Identify which cell holds the provided text, then report its (x, y) central coordinate. 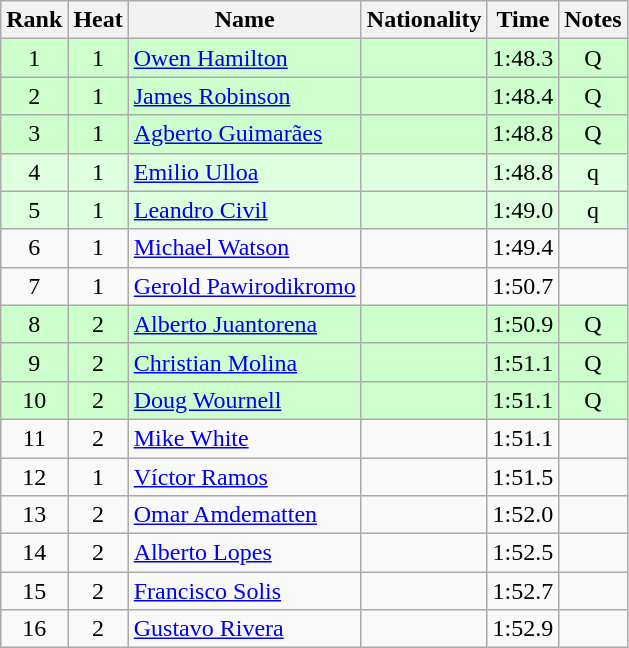
James Robinson (244, 96)
Alberto Lopes (244, 553)
1:51.5 (523, 477)
Christian Molina (244, 362)
Mike White (244, 438)
Nationality (424, 20)
Gerold Pawirodikromo (244, 286)
Owen Hamilton (244, 58)
1:50.7 (523, 286)
1:52.7 (523, 591)
7 (34, 286)
1:52.0 (523, 515)
Emilio Ulloa (244, 172)
1:49.0 (523, 210)
Víctor Ramos (244, 477)
Agberto Guimarães (244, 134)
10 (34, 400)
16 (34, 629)
14 (34, 553)
Omar Amdematten (244, 515)
Leandro Civil (244, 210)
1:48.4 (523, 96)
5 (34, 210)
Francisco Solis (244, 591)
4 (34, 172)
1:49.4 (523, 248)
Alberto Juantorena (244, 324)
15 (34, 591)
Name (244, 20)
12 (34, 477)
Doug Wournell (244, 400)
Time (523, 20)
Michael Watson (244, 248)
Heat (98, 20)
6 (34, 248)
1:50.9 (523, 324)
Notes (593, 20)
Rank (34, 20)
1:52.5 (523, 553)
Gustavo Rivera (244, 629)
1:52.9 (523, 629)
11 (34, 438)
3 (34, 134)
9 (34, 362)
1:48.3 (523, 58)
8 (34, 324)
13 (34, 515)
